Return the [X, Y] coordinate for the center point of the cell that contains the specified text.  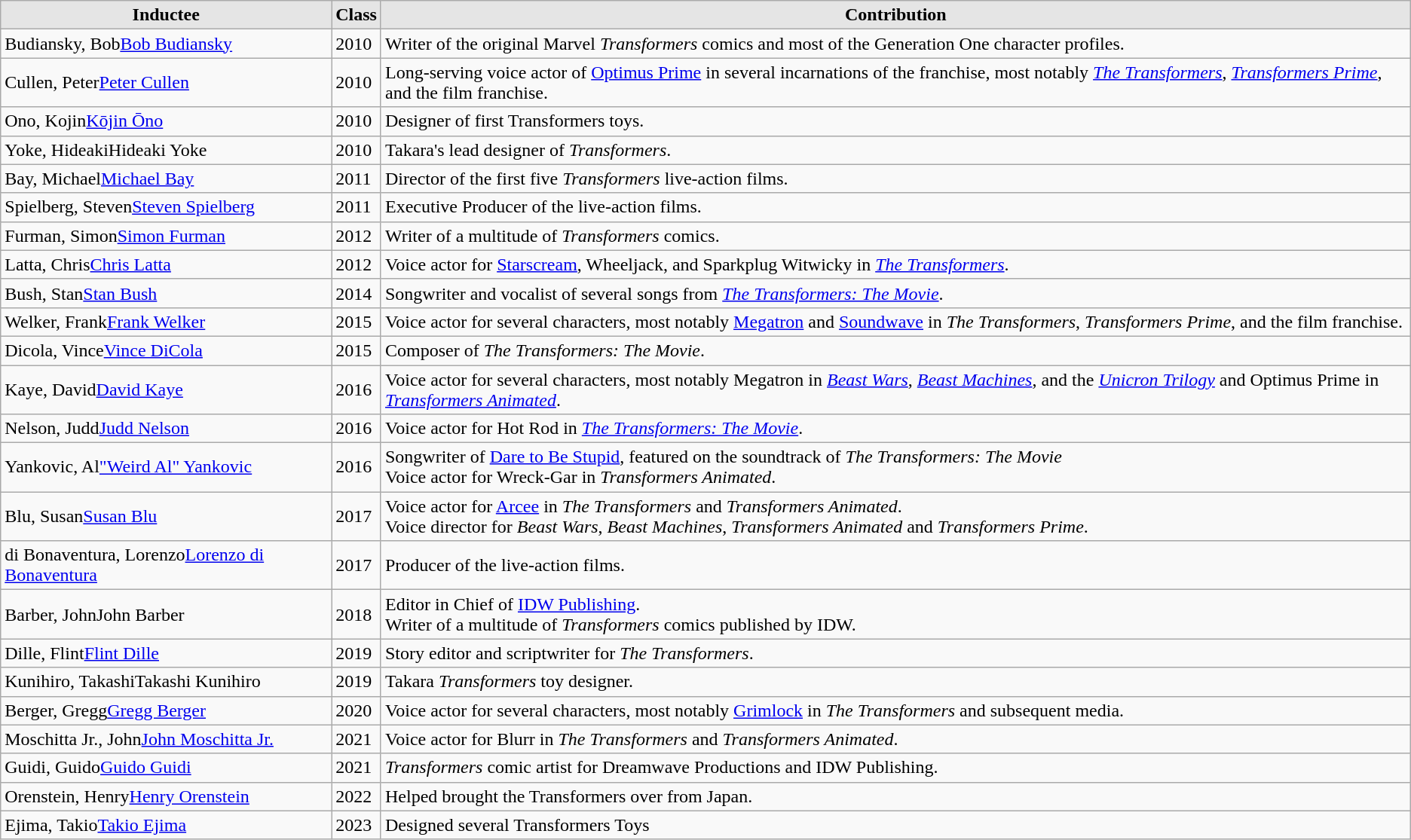
Takara's lead designer of Transformers. [895, 150]
Takara Transformers toy designer. [895, 682]
Composer of The Transformers: The Movie. [895, 350]
Contribution [895, 15]
Voice actor for several characters, most notably Grimlock in The Transformers and subsequent media. [895, 710]
Yankovic, Al"Weird Al" Yankovic [166, 467]
Bush, StanStan Bush [166, 293]
Songwriter and vocalist of several songs from The Transformers: The Movie. [895, 293]
Dille, FlintFlint Dille [166, 653]
Spielberg, StevenSteven Spielberg [166, 207]
Designer of first Transformers toys. [895, 121]
Moschitta Jr., JohnJohn Moschitta Jr. [166, 739]
Ejima, TakioTakio Ejima [166, 825]
Dicola, VinceVince DiCola [166, 350]
2023 [357, 825]
Voice actor for Hot Rod in The Transformers: The Movie. [895, 429]
Voice actor for Starscream, Wheeljack, and Sparkplug Witwicky in The Transformers. [895, 264]
Welker, FrankFrank Welker [166, 322]
Writer of a multitude of Transformers comics. [895, 236]
Barber, JohnJohn Barber [166, 615]
Kaye, DavidDavid Kaye [166, 389]
Inductee [166, 15]
2020 [357, 710]
Story editor and scriptwriter for The Transformers. [895, 653]
Designed several Transformers Toys [895, 825]
Helped brought the Transformers over from Japan. [895, 796]
Executive Producer of the live-action films. [895, 207]
2022 [357, 796]
Berger, GreggGregg Berger [166, 710]
2014 [357, 293]
Songwriter of Dare to Be Stupid, featured on the soundtrack of The Transformers: The MovieVoice actor for Wreck-Gar in Transformers Animated. [895, 467]
Director of the first five Transformers live-action films. [895, 179]
Kunihiro, TakashiTakashi Kunihiro [166, 682]
Blu, SusanSusan Blu [166, 517]
Orenstein, HenryHenry Orenstein [166, 796]
Ono, KojinKōjin Ōno [166, 121]
Writer of the original Marvel Transformers comics and most of the Generation One character profiles. [895, 44]
Furman, SimonSimon Furman [166, 236]
Producer of the live-action films. [895, 565]
Voice actor for Blurr in The Transformers and Transformers Animated. [895, 739]
Yoke, HideakiHideaki Yoke [166, 150]
di Bonaventura, LorenzoLorenzo di Bonaventura [166, 565]
Transformers comic artist for Dreamwave Productions and IDW Publishing. [895, 768]
Budiansky, BobBob Budiansky [166, 44]
Guidi, GuidoGuido Guidi [166, 768]
Class [357, 15]
Voice actor for several characters, most notably Megatron and Soundwave in The Transformers, Transformers Prime, and the film franchise. [895, 322]
2018 [357, 615]
Bay, MichaelMichael Bay [166, 179]
Latta, ChrisChris Latta [166, 264]
Nelson, JuddJudd Nelson [166, 429]
Editor in Chief of IDW Publishing.Writer of a multitude of Transformers comics published by IDW. [895, 615]
Cullen, PeterPeter Cullen [166, 83]
